Capture the cell that displays the provided text and extract its (x, y) central coordinate. 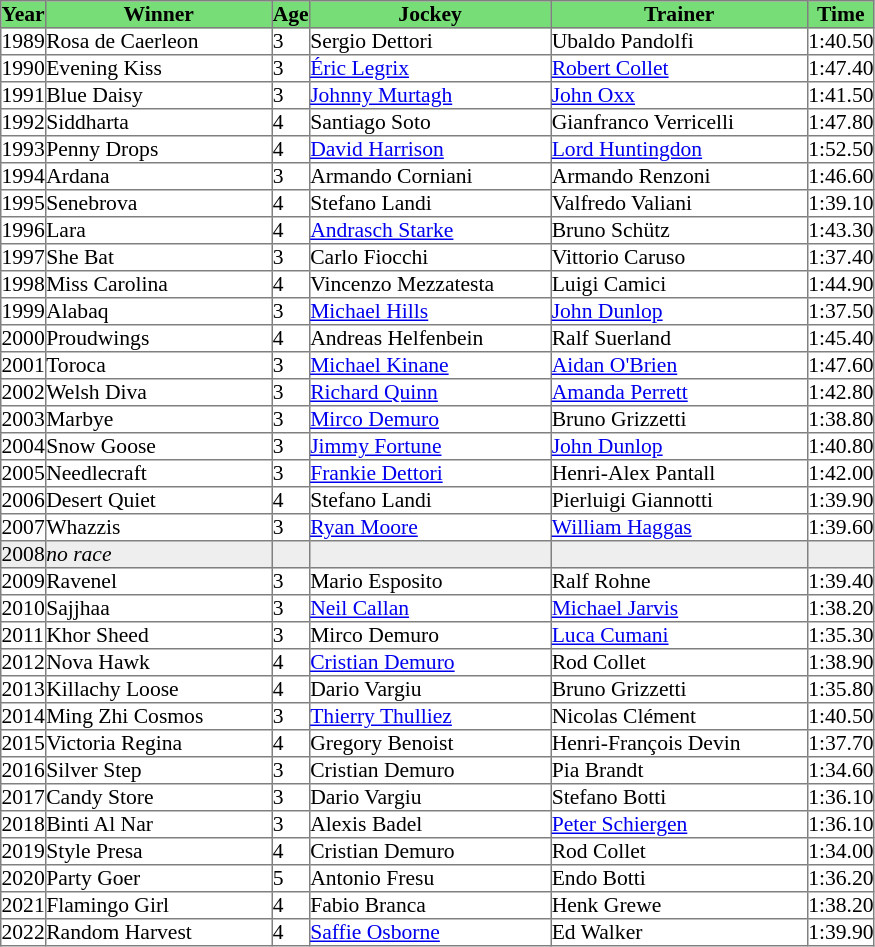
2006 (24, 500)
2012 (24, 662)
Evening Kiss (158, 68)
Ravenel (158, 582)
Johnny Murtagh (430, 96)
Style Presa (158, 852)
1:37.70 (840, 744)
Santiago Soto (430, 122)
1:43.30 (840, 230)
Lara (158, 230)
Nicolas Clément (679, 716)
Welsh Diva (158, 392)
1:38.80 (840, 420)
Random Harvest (158, 932)
1992 (24, 122)
2015 (24, 744)
Trainer (679, 14)
2018 (24, 824)
1:47.60 (840, 366)
Needlecraft (158, 474)
Bruno Schütz (679, 230)
Alabaq (158, 312)
Henri-Alex Pantall (679, 474)
Party Goer (158, 878)
2013 (24, 690)
Year (24, 14)
1:37.50 (840, 312)
Time (840, 14)
Senebrova (158, 204)
2019 (24, 852)
Vittorio Caruso (679, 258)
1:35.80 (840, 690)
1:38.90 (840, 662)
Peter Schiergen (679, 824)
John Oxx (679, 96)
1:52.50 (840, 150)
2014 (24, 716)
Snow Goose (158, 446)
Sergio Dettori (430, 42)
1990 (24, 68)
Ralf Suerland (679, 338)
Khor Sheed (158, 636)
Richard Quinn (430, 392)
Jimmy Fortune (430, 446)
Blue Daisy (158, 96)
Sajjhaa (158, 608)
Valfredo Valiani (679, 204)
Whazzis (158, 528)
Binti Al Nar (158, 824)
Luca Cumani (679, 636)
2001 (24, 366)
2008 (24, 554)
Éric Legrix (430, 68)
Desert Quiet (158, 500)
Saffie Osborne (430, 932)
Antonio Fresu (430, 878)
1:39.40 (840, 582)
Lord Huntingdon (679, 150)
Neil Callan (430, 608)
Alexis Badel (430, 824)
Thierry Thulliez (430, 716)
2005 (24, 474)
1:40.80 (840, 446)
2007 (24, 528)
1:42.80 (840, 392)
2000 (24, 338)
Frankie Dettori (430, 474)
Ralf Rohne (679, 582)
Silver Step (158, 770)
Michael Hills (430, 312)
Andrasch Starke (430, 230)
Ryan Moore (430, 528)
2003 (24, 420)
no race (158, 554)
1:47.40 (840, 68)
Pierluigi Giannotti (679, 500)
Henri-François Devin (679, 744)
2004 (24, 446)
Proudwings (158, 338)
Ubaldo Pandolfi (679, 42)
Rosa de Caerleon (158, 42)
Michael Jarvis (679, 608)
Jockey (430, 14)
Mario Esposito (430, 582)
Winner (158, 14)
William Haggas (679, 528)
She Bat (158, 258)
1997 (24, 258)
Fabio Branca (430, 906)
Gregory Benoist (430, 744)
1:45.40 (840, 338)
Robert Collet (679, 68)
Carlo Fiocchi (430, 258)
1989 (24, 42)
Victoria Regina (158, 744)
Ardana (158, 176)
Aidan O'Brien (679, 366)
Luigi Camici (679, 284)
1:35.30 (840, 636)
Pia Brandt (679, 770)
1996 (24, 230)
2021 (24, 906)
1:37.40 (840, 258)
Henk Grewe (679, 906)
2009 (24, 582)
Toroca (158, 366)
Stefano Botti (679, 798)
2002 (24, 392)
2016 (24, 770)
Andreas Helfenbein (430, 338)
1:34.60 (840, 770)
Amanda Perrett (679, 392)
Ming Zhi Cosmos (158, 716)
Killachy Loose (158, 690)
Candy Store (158, 798)
2022 (24, 932)
1:39.60 (840, 528)
1995 (24, 204)
1993 (24, 150)
Age (290, 14)
1:44.90 (840, 284)
1999 (24, 312)
Siddharta (158, 122)
Armando Renzoni (679, 176)
2010 (24, 608)
1:41.50 (840, 96)
Miss Carolina (158, 284)
2017 (24, 798)
Ed Walker (679, 932)
1:47.80 (840, 122)
2011 (24, 636)
1994 (24, 176)
Gianfranco Verricelli (679, 122)
1998 (24, 284)
1:36.20 (840, 878)
1991 (24, 96)
Vincenzo Mezzatesta (430, 284)
Armando Corniani (430, 176)
Penny Drops (158, 150)
1:42.00 (840, 474)
1:39.10 (840, 204)
1:34.00 (840, 852)
5 (290, 878)
2020 (24, 878)
Endo Botti (679, 878)
Flamingo Girl (158, 906)
Marbye (158, 420)
David Harrison (430, 150)
Michael Kinane (430, 366)
Nova Hawk (158, 662)
1:46.60 (840, 176)
